Find where the given text appears and provide that cell's center as [X, Y] coordinate. 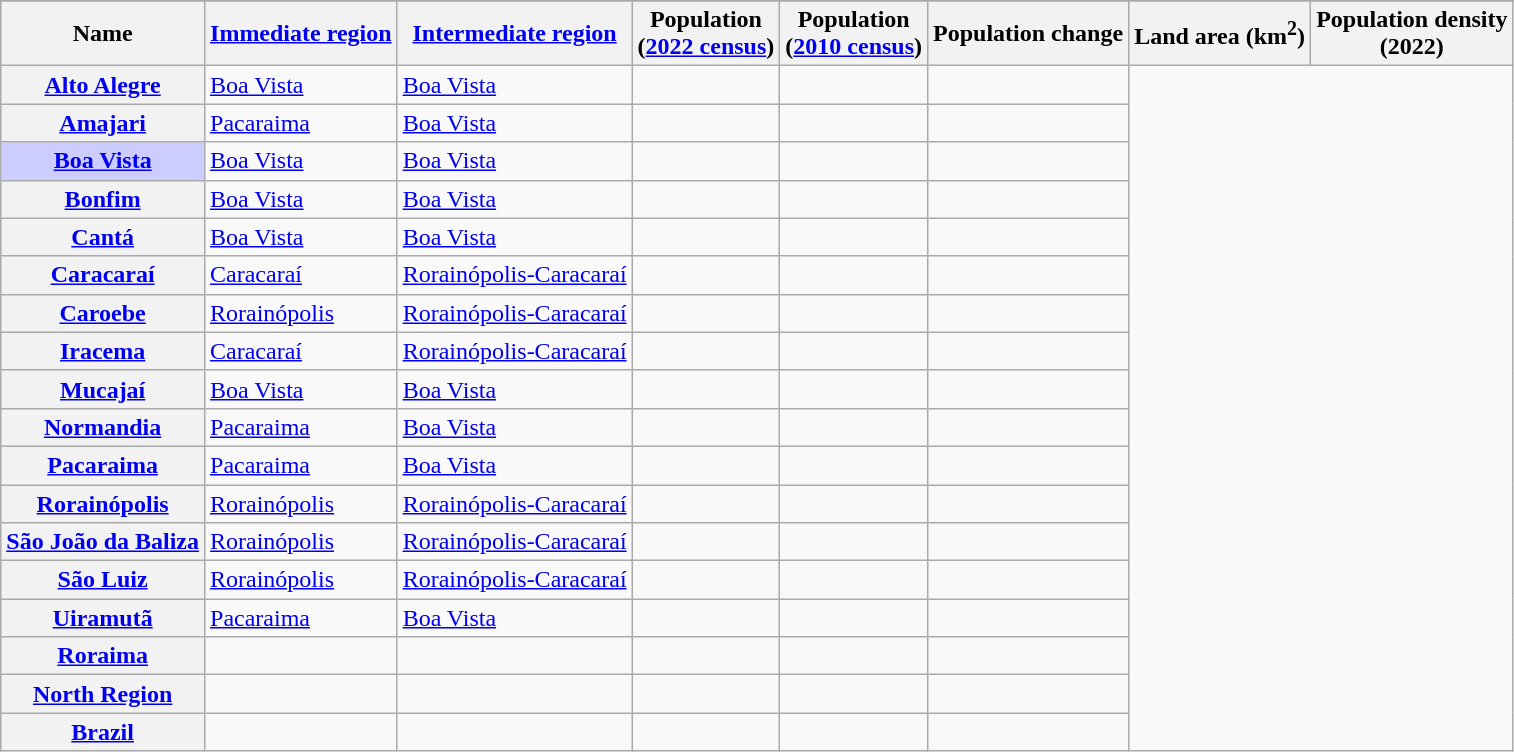
North Region [103, 694]
Caroebe [103, 313]
Bonfim [103, 199]
Alto Alegre [103, 85]
Uiramutã [103, 618]
São Luiz [103, 580]
Immediate region [302, 34]
Cantá [103, 237]
Intermediate region [514, 34]
Amajari [103, 123]
Mucajaí [103, 389]
Roraima [103, 656]
Brazil [103, 732]
Land area (km2) [1220, 34]
Normandia [103, 427]
Population(2010 census) [854, 34]
Population change [1028, 34]
Population density(2022) [1412, 34]
Iracema [103, 351]
Population(2022 census) [706, 34]
São João da Baliza [103, 542]
Name [103, 34]
